Return the [x, y] coordinate for the center point of the cell that contains the specified text.  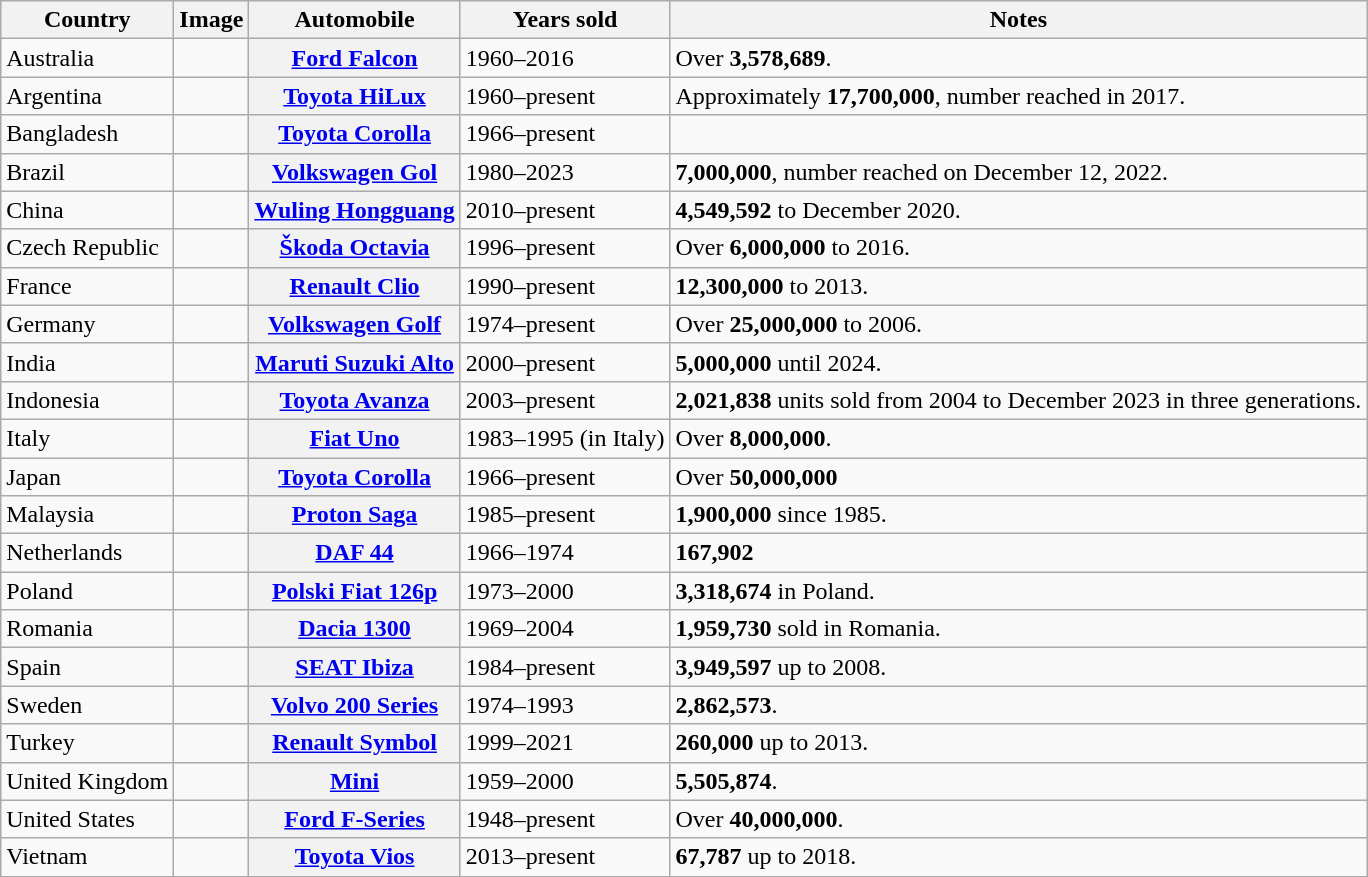
1974–1993 [565, 705]
Romania [88, 629]
Over 50,000,000 [1018, 477]
1990–present [565, 286]
Indonesia [88, 400]
Over 40,000,000. [1018, 819]
Country [88, 20]
1960–present [565, 96]
Toyota Vios [354, 857]
1984–present [565, 667]
Brazil [88, 172]
Australia [88, 58]
Sweden [88, 705]
Ford Falcon [354, 58]
Image [212, 20]
Over 8,000,000. [1018, 438]
1966–1974 [565, 553]
Vietnam [88, 857]
1996–present [565, 248]
Czech Republic [88, 248]
Volkswagen Golf [354, 324]
2010–present [565, 210]
Volkswagen Gol [354, 172]
Bangladesh [88, 134]
Renault Clio [354, 286]
Malaysia [88, 515]
2,862,573. [1018, 705]
1973–2000 [565, 591]
Germany [88, 324]
Approximately 17,700,000, number reached in 2017. [1018, 96]
Over 3,578,689. [1018, 58]
5,000,000 until 2024. [1018, 362]
1980–2023 [565, 172]
1999–2021 [565, 743]
1948–present [565, 819]
Ford F-Series [354, 819]
United States [88, 819]
1969–2004 [565, 629]
5,505,874. [1018, 781]
4,549,592 to December 2020. [1018, 210]
Toyota Avanza [354, 400]
Notes [1018, 20]
Fiat Uno [354, 438]
Netherlands [88, 553]
Over 25,000,000 to 2006. [1018, 324]
2013–present [565, 857]
Dacia 1300 [354, 629]
1985–present [565, 515]
Mini [354, 781]
DAF 44 [354, 553]
1983–1995 (in Italy) [565, 438]
1960–2016 [565, 58]
France [88, 286]
167,902 [1018, 553]
12,300,000 to 2013. [1018, 286]
3,949,597 up to 2008. [1018, 667]
Automobile [354, 20]
United Kingdom [88, 781]
Polski Fiat 126p [354, 591]
7,000,000, number reached on December 12, 2022. [1018, 172]
Spain [88, 667]
Over 6,000,000 to 2016. [1018, 248]
Toyota HiLux [354, 96]
Poland [88, 591]
1959–2000 [565, 781]
SEAT Ibiza [354, 667]
1,900,000 since 1985. [1018, 515]
3,318,674 in Poland. [1018, 591]
Wuling Hongguang [354, 210]
Italy [88, 438]
Škoda Octavia [354, 248]
2,021,838 units sold from 2004 to December 2023 in three generations. [1018, 400]
1,959,730 sold in Romania. [1018, 629]
Years sold [565, 20]
2003–present [565, 400]
2000–present [565, 362]
1974–present [565, 324]
China [88, 210]
Maruti Suzuki Alto [354, 362]
67,787 up to 2018. [1018, 857]
Renault Symbol [354, 743]
Japan [88, 477]
260,000 up to 2013. [1018, 743]
Turkey [88, 743]
India [88, 362]
Proton Saga [354, 515]
Argentina [88, 96]
Volvo 200 Series [354, 705]
